Return the [X, Y] coordinate for the center point of the cell that contains the specified text.  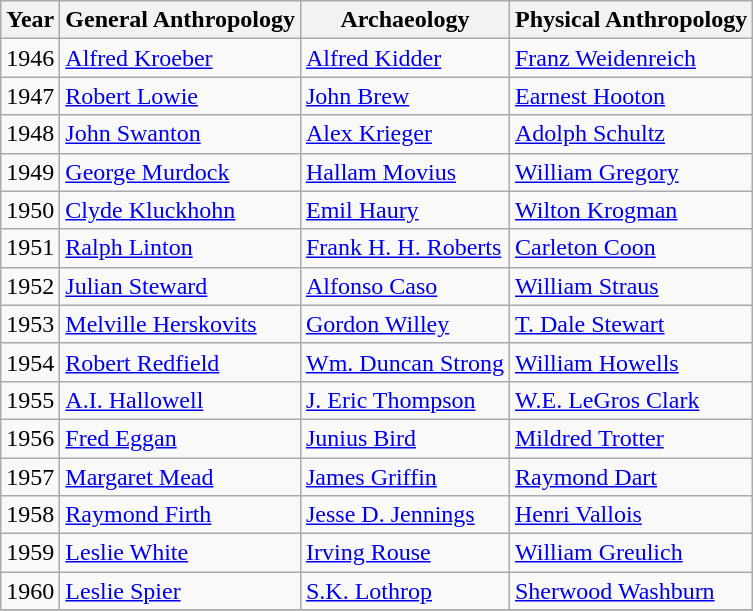
Leslie Spier [180, 591]
Year [30, 20]
General Anthropology [180, 20]
1954 [30, 362]
1953 [30, 324]
Franz Weidenreich [630, 58]
Robert Lowie [180, 96]
Archaeology [404, 20]
Gordon Willey [404, 324]
Carleton Coon [630, 248]
Wilton Krogman [630, 210]
S.K. Lothrop [404, 591]
Alfred Kidder [404, 58]
Melville Herskovits [180, 324]
1948 [30, 134]
1955 [30, 400]
Alfonso Caso [404, 286]
Ralph Linton [180, 248]
George Murdock [180, 172]
W.E. LeGros Clark [630, 400]
Leslie White [180, 553]
Alfred Kroeber [180, 58]
Mildred Trotter [630, 438]
James Griffin [404, 477]
Fred Eggan [180, 438]
1949 [30, 172]
Raymond Firth [180, 515]
A.I. Hallowell [180, 400]
Junius Bird [404, 438]
1952 [30, 286]
Wm. Duncan Strong [404, 362]
John Brew [404, 96]
Sherwood Washburn [630, 591]
William Howells [630, 362]
1957 [30, 477]
Clyde Kluckhohn [180, 210]
Earnest Hooton [630, 96]
William Gregory [630, 172]
1946 [30, 58]
Robert Redfield [180, 362]
Irving Rouse [404, 553]
Henri Vallois [630, 515]
William Greulich [630, 553]
1950 [30, 210]
J. Eric Thompson [404, 400]
Adolph Schultz [630, 134]
Physical Anthropology [630, 20]
Alex Krieger [404, 134]
1951 [30, 248]
Jesse D. Jennings [404, 515]
1956 [30, 438]
William Straus [630, 286]
1959 [30, 553]
Margaret Mead [180, 477]
1947 [30, 96]
Hallam Movius [404, 172]
John Swanton [180, 134]
Emil Haury [404, 210]
1958 [30, 515]
Julian Steward [180, 286]
1960 [30, 591]
Frank H. H. Roberts [404, 248]
Raymond Dart [630, 477]
T. Dale Stewart [630, 324]
